Return [X, Y] of the center of cell containing provided text 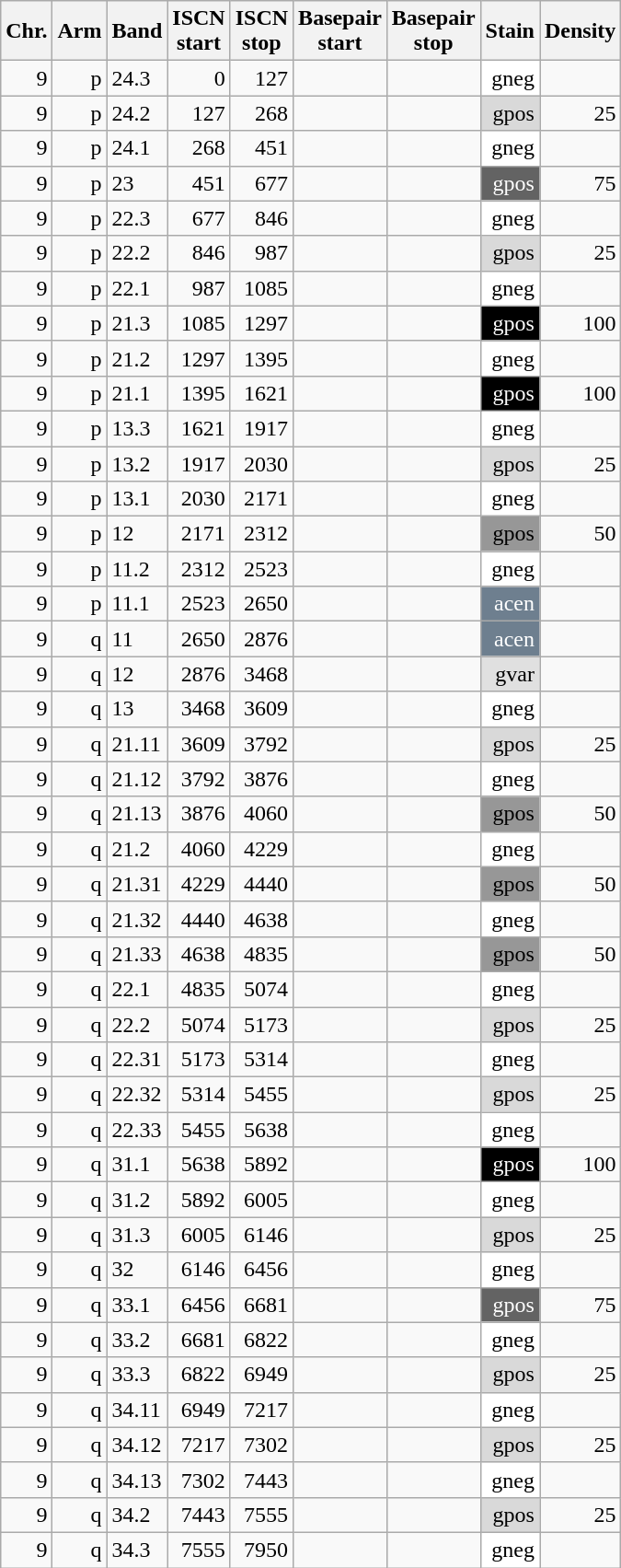
21.1 [137, 393]
22.3 [137, 218]
24.3 [137, 78]
23 [137, 183]
31.3 [137, 1235]
7950 [261, 1550]
31.1 [137, 1165]
Chr. [27, 31]
Basepairstart [340, 31]
21.3 [137, 323]
gvar [510, 674]
13.3 [137, 428]
34.3 [137, 1550]
32 [137, 1270]
34.2 [137, 1515]
21.31 [137, 884]
22.33 [137, 1130]
Arm [79, 31]
11.2 [137, 569]
21.33 [137, 954]
34.12 [137, 1445]
21.32 [137, 919]
ISCNstop [261, 31]
22.32 [137, 1095]
ISCNstart [199, 31]
33.1 [137, 1305]
Band [137, 31]
11.1 [137, 604]
33.2 [137, 1340]
22.31 [137, 1060]
0 [199, 78]
24.1 [137, 148]
Basepairstop [433, 31]
21.13 [137, 814]
13.2 [137, 463]
13 [137, 709]
13.1 [137, 499]
11 [137, 639]
34.11 [137, 1410]
33.3 [137, 1375]
31.2 [137, 1200]
21.12 [137, 779]
Density [580, 31]
34.13 [137, 1480]
24.2 [137, 113]
21.11 [137, 744]
Stain [510, 31]
